Return the (x, y) coordinate for the center point of the cell that contains the specified text.  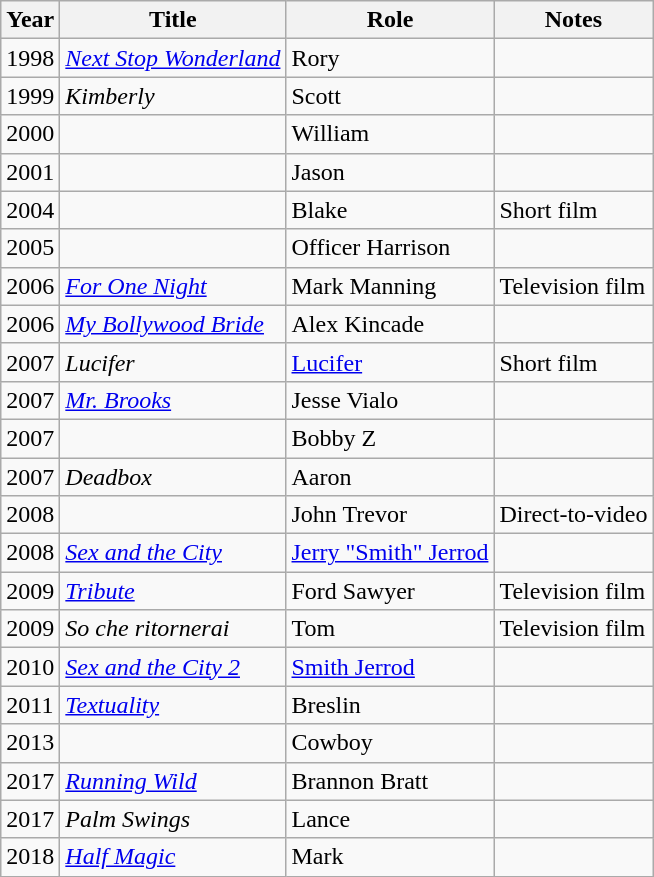
Aaron (390, 477)
Half Magic (173, 857)
Lance (390, 819)
1999 (30, 96)
Sex and the City 2 (173, 667)
My Bollywood Bride (173, 324)
Ford Sawyer (390, 591)
Year (30, 20)
2000 (30, 134)
Bobby Z (390, 438)
Direct-to-video (574, 515)
Next Stop Wonderland (173, 58)
2001 (30, 172)
Breslin (390, 705)
Cowboy (390, 743)
Title (173, 20)
Officer Harrison (390, 248)
Jason (390, 172)
2018 (30, 857)
2005 (30, 248)
Mark Manning (390, 286)
Palm Swings (173, 819)
Mark (390, 857)
Smith Jerrod (390, 667)
Jesse Vialo (390, 400)
For One Night (173, 286)
1998 (30, 58)
Jerry "Smith" Jerrod (390, 553)
Mr. Brooks (173, 400)
Brannon Bratt (390, 781)
Textuality (173, 705)
Rory (390, 58)
Tom (390, 629)
Blake (390, 210)
Kimberly (173, 96)
Role (390, 20)
Deadbox (173, 477)
Tribute (173, 591)
Alex Kincade (390, 324)
Scott (390, 96)
Running Wild (173, 781)
Notes (574, 20)
John Trevor (390, 515)
2011 (30, 705)
Sex and the City (173, 553)
2010 (30, 667)
2013 (30, 743)
So che ritornerai (173, 629)
2004 (30, 210)
William (390, 134)
